From the cell containing the given text, extract its center point as (x, y) coordinate. 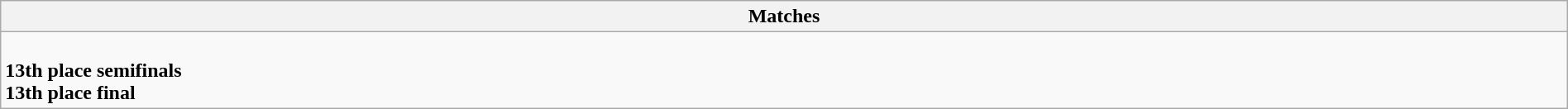
Matches (784, 17)
13th place semifinals 13th place final (784, 70)
